From the cell containing the given text, extract its center point as [X, Y] coordinate. 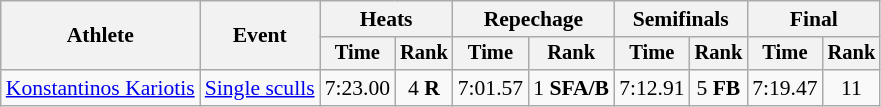
4 R [424, 88]
Semifinals [680, 19]
5 FB [719, 88]
7:01.57 [490, 88]
Repechage [534, 19]
Konstantinos Kariotis [100, 88]
Single sculls [260, 88]
Athlete [100, 36]
1 SFA/B [571, 88]
7:23.00 [358, 88]
11 [852, 88]
7:19.47 [784, 88]
Final [814, 19]
Event [260, 36]
Heats [386, 19]
7:12.91 [652, 88]
